Locate the cell with the specified text and output its [X, Y] center coordinate. 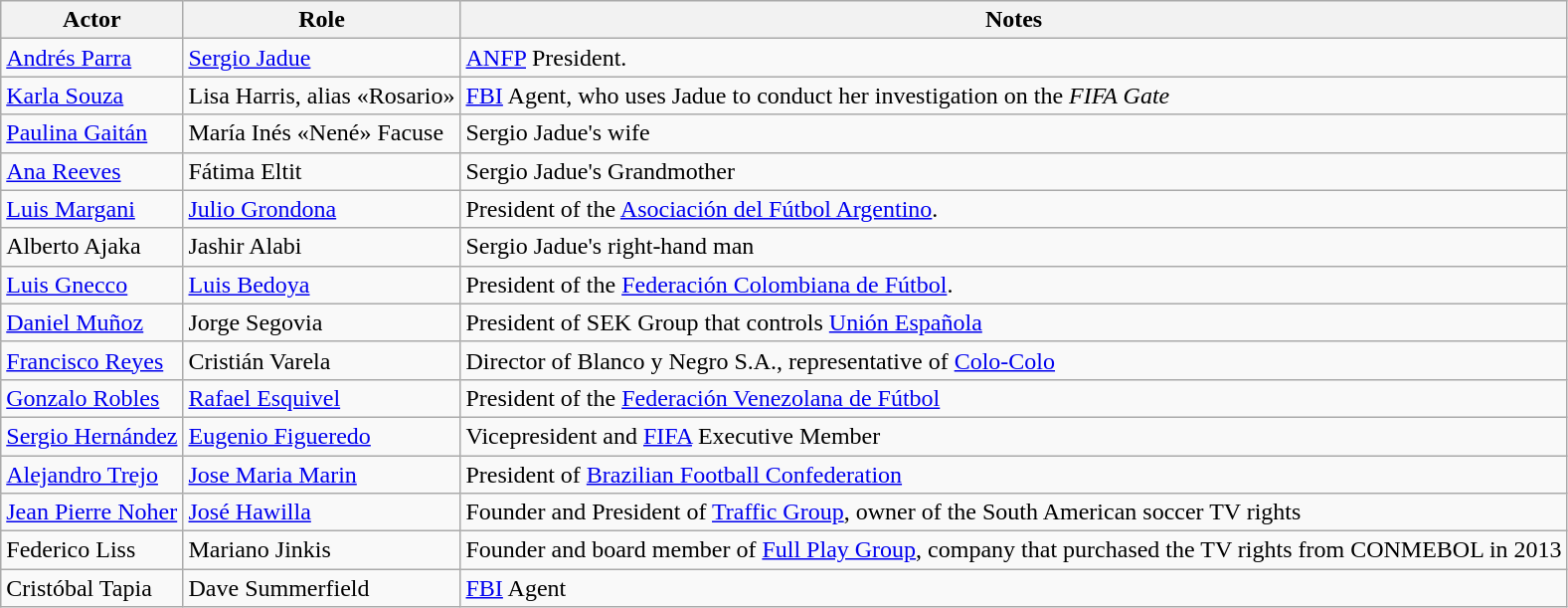
Daniel Muñoz [91, 322]
Julio Grondona [322, 209]
Sergio Jadue's Grandmother [1014, 171]
President of the Asociación del Fútbol Argentino. [1014, 209]
Federico Liss [91, 550]
Sergio Jadue's wife [1014, 133]
Jorge Segovia [322, 322]
President of SEK Group that controls Unión Española [1014, 322]
Actor [91, 20]
Director of Blanco y Negro S.A., representative of Colo-Colo [1014, 360]
FBI Agent [1014, 588]
Mariano Jinkis [322, 550]
Notes [1014, 20]
Sergio Hernández [91, 436]
President of the Federación Venezolana de Fútbol [1014, 398]
Eugenio Figueredo [322, 436]
Ana Reeves [91, 171]
Rafael Esquivel [322, 398]
Cristóbal Tapia [91, 588]
Andrés Parra [91, 58]
María Inés «Nené» Facuse [322, 133]
Sergio Jadue [322, 58]
Alejandro Trejo [91, 475]
Cristián Varela [322, 360]
ANFP President. [1014, 58]
Luis Gnecco [91, 285]
Alberto Ajaka [91, 247]
Paulina Gaitán [91, 133]
Jose Maria Marin [322, 475]
Luis Margani [91, 209]
Gonzalo Robles [91, 398]
Jashir Alabi [322, 247]
FBI Agent, who uses Jadue to conduct her investigation on the FIFA Gate [1014, 96]
Dave Summerfield [322, 588]
Sergio Jadue's right-hand man [1014, 247]
Luis Bedoya [322, 285]
Fátima Eltit [322, 171]
Lisa Harris, alias «Rosario» [322, 96]
President of the Federación Colombiana de Fútbol. [1014, 285]
Francisco Reyes [91, 360]
Role [322, 20]
President of Brazilian Football Confederation [1014, 475]
Founder and President of Traffic Group, owner of the South American soccer TV rights [1014, 512]
Vicepresident and FIFA Executive Member [1014, 436]
Founder and board member of Full Play Group, company that purchased the TV rights from CONMEBOL in 2013 [1014, 550]
Karla Souza [91, 96]
Jean Pierre Noher [91, 512]
José Hawilla [322, 512]
